Determine the (X, Y) coordinate at the center of the cell enclosing the given text.  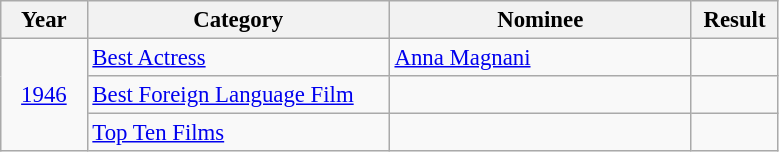
Category (238, 20)
Best Foreign Language Film (238, 95)
Result (734, 20)
Top Ten Films (238, 133)
Year (44, 20)
Best Actress (238, 58)
1946 (44, 96)
Nominee (540, 20)
Anna Magnani (540, 58)
